For the text-containing cell, return its midpoint in [x, y] coordinate format. 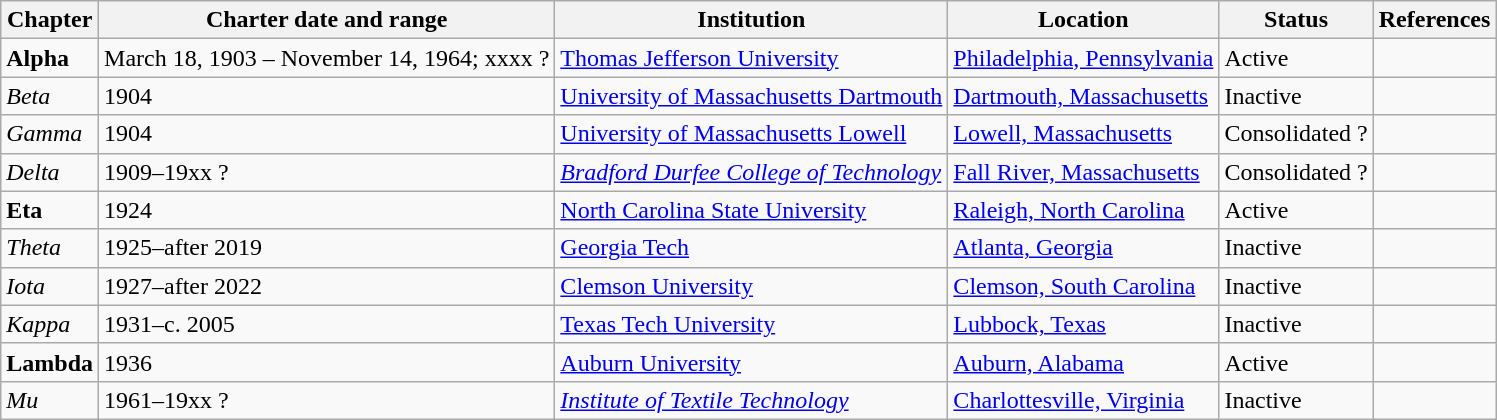
Raleigh, North Carolina [1084, 210]
Georgia Tech [752, 248]
Alpha [50, 58]
1931–c. 2005 [327, 324]
Clemson University [752, 286]
Institution [752, 20]
Status [1296, 20]
1909–19xx ? [327, 172]
Thomas Jefferson University [752, 58]
Gamma [50, 134]
1927–after 2022 [327, 286]
University of Massachusetts Dartmouth [752, 96]
Charter date and range [327, 20]
Lambda [50, 362]
University of Massachusetts Lowell [752, 134]
Eta [50, 210]
Chapter [50, 20]
Atlanta, Georgia [1084, 248]
Kappa [50, 324]
North Carolina State University [752, 210]
Iota [50, 286]
Delta [50, 172]
Theta [50, 248]
Institute of Textile Technology [752, 400]
Dartmouth, Massachusetts [1084, 96]
Lowell, Massachusetts [1084, 134]
Lubbock, Texas [1084, 324]
1961–19xx ? [327, 400]
Charlottesville, Virginia [1084, 400]
Auburn, Alabama [1084, 362]
1925–after 2019 [327, 248]
1936 [327, 362]
March 18, 1903 – November 14, 1964; xxxx ? [327, 58]
Beta [50, 96]
Fall River, Massachusetts [1084, 172]
1924 [327, 210]
Texas Tech University [752, 324]
Auburn University [752, 362]
References [1434, 20]
Clemson, South Carolina [1084, 286]
Bradford Durfee College of Technology [752, 172]
Philadelphia, Pennsylvania [1084, 58]
Mu [50, 400]
Location [1084, 20]
